Identify which cell holds the provided text, then report its (x, y) central coordinate. 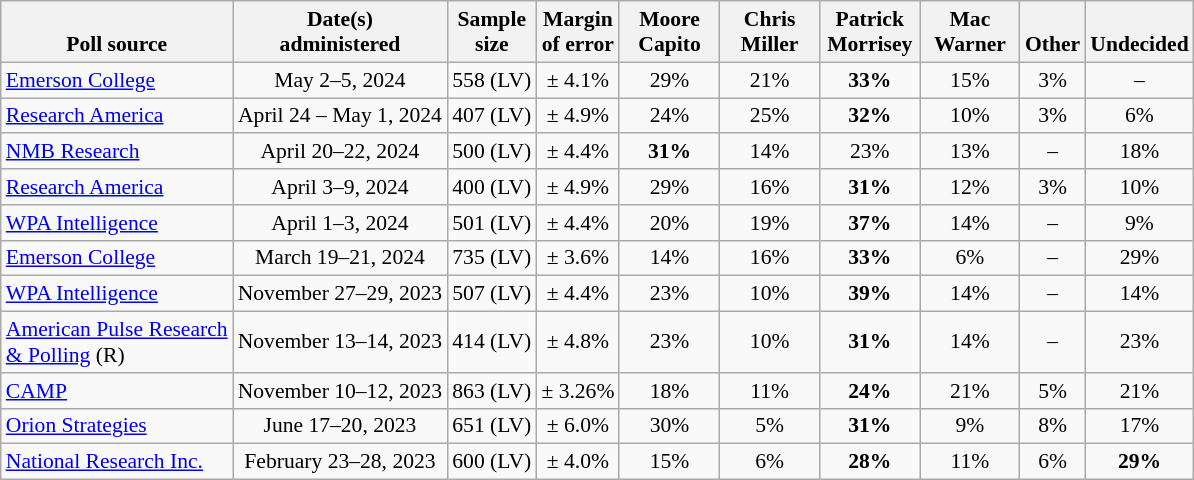
20% (669, 223)
Poll source (117, 32)
Other (1052, 32)
± 3.26% (578, 391)
30% (669, 426)
Orion Strategies (117, 426)
407 (LV) (492, 116)
558 (LV) (492, 80)
32% (870, 116)
507 (LV) (492, 294)
MooreCapito (669, 32)
Samplesize (492, 32)
8% (1052, 426)
500 (LV) (492, 152)
600 (LV) (492, 462)
National Research Inc. (117, 462)
ChrisMiller (770, 32)
± 4.1% (578, 80)
May 2–5, 2024 (340, 80)
April 3–9, 2024 (340, 187)
CAMP (117, 391)
April 20–22, 2024 (340, 152)
13% (970, 152)
± 4.8% (578, 342)
Date(s)administered (340, 32)
12% (970, 187)
400 (LV) (492, 187)
Marginof error (578, 32)
March 19–21, 2024 (340, 258)
American Pulse Research& Polling (R) (117, 342)
863 (LV) (492, 391)
April 1–3, 2024 (340, 223)
Undecided (1139, 32)
28% (870, 462)
39% (870, 294)
PatrickMorrisey (870, 32)
November 27–29, 2023 (340, 294)
MacWarner (970, 32)
June 17–20, 2023 (340, 426)
± 6.0% (578, 426)
37% (870, 223)
NMB Research (117, 152)
735 (LV) (492, 258)
April 24 – May 1, 2024 (340, 116)
501 (LV) (492, 223)
414 (LV) (492, 342)
± 3.6% (578, 258)
651 (LV) (492, 426)
November 10–12, 2023 (340, 391)
17% (1139, 426)
25% (770, 116)
November 13–14, 2023 (340, 342)
February 23–28, 2023 (340, 462)
19% (770, 223)
± 4.0% (578, 462)
